For the text-containing cell, return its midpoint in (X, Y) coordinate format. 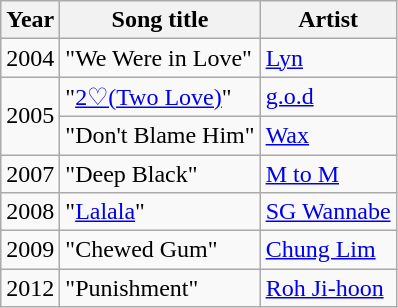
2005 (30, 116)
Lyn (328, 58)
"Chewed Gum" (160, 250)
2009 (30, 250)
SG Wannabe (328, 212)
"Punishment" (160, 288)
2004 (30, 58)
M to M (328, 173)
"Deep Black" (160, 173)
"Lalala" (160, 212)
2008 (30, 212)
Song title (160, 20)
Roh Ji-hoon (328, 288)
Wax (328, 135)
Year (30, 20)
"We Were in Love" (160, 58)
2012 (30, 288)
g.o.d (328, 97)
Chung Lim (328, 250)
Artist (328, 20)
2007 (30, 173)
"2♡(Two Love)" (160, 97)
"Don't Blame Him" (160, 135)
